From the cell containing the given text, extract its center point as (X, Y) coordinate. 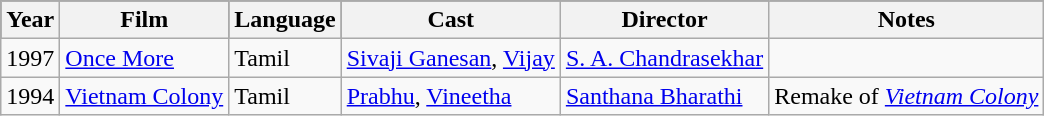
S. A. Chandrasekhar (664, 58)
Once More (144, 58)
1997 (30, 58)
Sivaji Ganesan, Vijay (450, 58)
Prabhu, Vineetha (450, 96)
Remake of Vietnam Colony (906, 96)
Santhana Bharathi (664, 96)
Year (30, 20)
Vietnam Colony (144, 96)
Language (285, 20)
Director (664, 20)
Notes (906, 20)
Cast (450, 20)
1994 (30, 96)
Film (144, 20)
